Determine the [X, Y] coordinate at the center of the cell enclosing the given text.  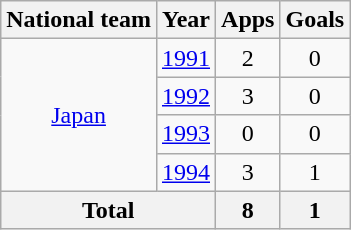
Year [186, 20]
Goals [315, 20]
1992 [186, 96]
1994 [186, 172]
Apps [248, 20]
Total [108, 210]
8 [248, 210]
1993 [186, 134]
National team [79, 20]
2 [248, 58]
1991 [186, 58]
Japan [79, 115]
